Determine the [X, Y] coordinate at the center of the cell enclosing the given text.  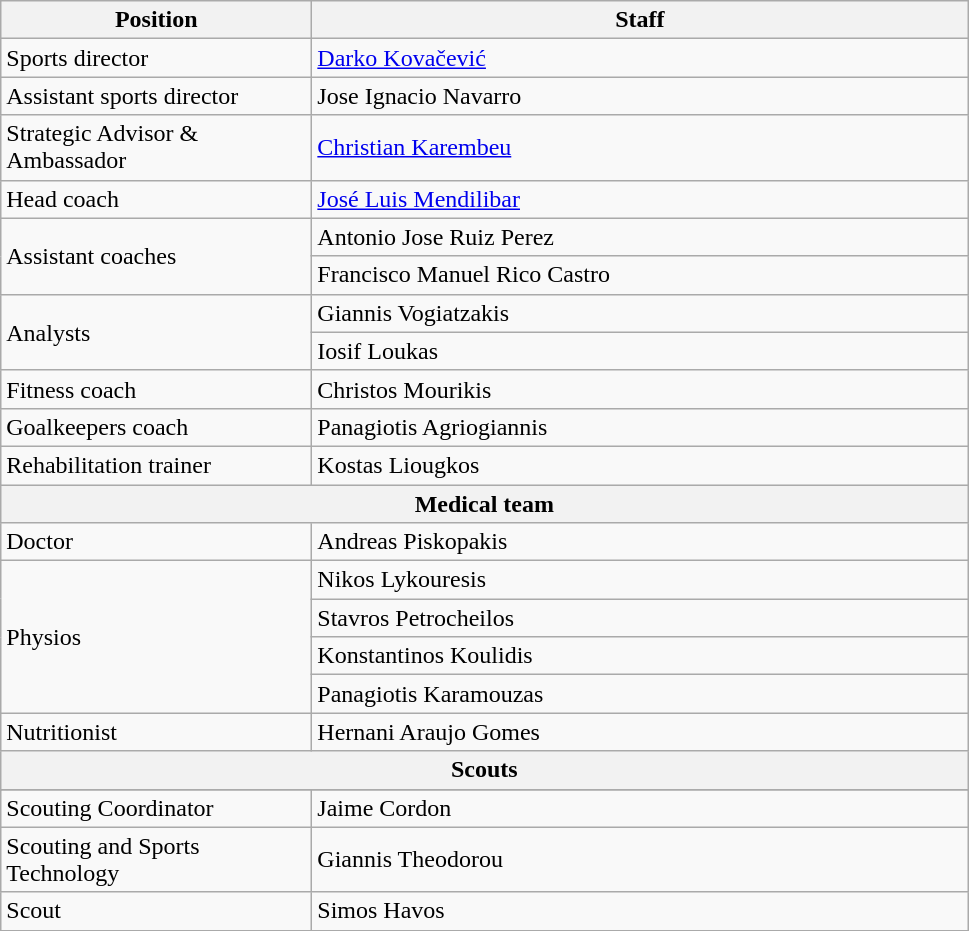
Fitness coach [156, 389]
Panagiotis Agriogiannis [640, 427]
Strategic Advisor & Ambassador [156, 148]
Analysts [156, 332]
Kostas Liougkos [640, 465]
Giannis Vogiatzakis [640, 313]
Scout [156, 911]
Darko Kovačević [640, 58]
Doctor [156, 542]
Rehabilitation trainer [156, 465]
Christian Karembeu [640, 148]
Panagiotis Karamouzas [640, 694]
Head coach [156, 199]
Assistant coaches [156, 256]
Jose Ignacio Navarro [640, 96]
Simos Havos [640, 911]
Sports director [156, 58]
Scouts [484, 770]
Staff [640, 20]
Hernani Araujo Gomes [640, 732]
Medical team [484, 503]
Nikos Lykouresis [640, 580]
Physios [156, 637]
José Luis Mendilibar [640, 199]
Goalkeepers coach [156, 427]
Christos Mourikis [640, 389]
Jaime Cordon [640, 808]
Nutritionist [156, 732]
Giannis Theodorou [640, 860]
Andreas Piskopakis [640, 542]
Scouting Coordinator [156, 808]
Assistant sports director [156, 96]
Konstantinos Koulidis [640, 656]
Iosif Loukas [640, 351]
Antonio Jose Ruiz Perez [640, 237]
Position [156, 20]
Stavros Petrocheilos [640, 618]
Francisco Manuel Rico Castro [640, 275]
Scouting and Sports Technology [156, 860]
